Provide the [x, y] coordinate of the cell's center where the given text is located.  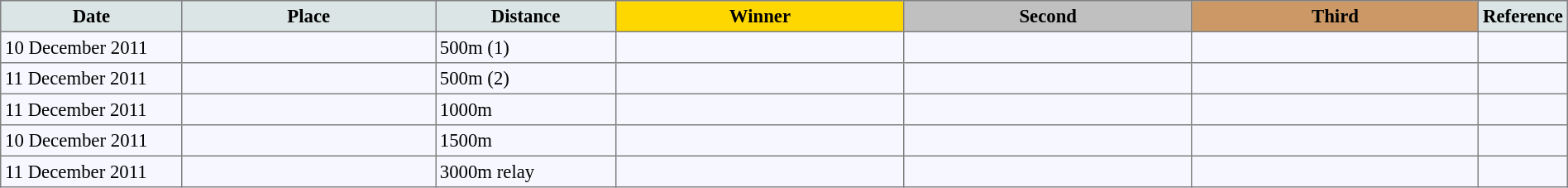
Date [91, 17]
1500m [525, 141]
Second [1048, 17]
Reference [1523, 17]
500m (2) [525, 79]
3000m relay [525, 171]
Place [308, 17]
500m (1) [525, 47]
1000m [525, 109]
Distance [525, 17]
Winner [761, 17]
Third [1335, 17]
